Determine the [X, Y] coordinate at the center of the cell enclosing the given text.  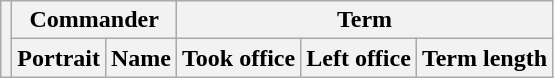
Name [140, 58]
Commander [94, 20]
Took office [239, 58]
Term [365, 20]
Left office [359, 58]
Term length [484, 58]
Portrait [59, 58]
